Return (x, y) of the center of cell containing provided text 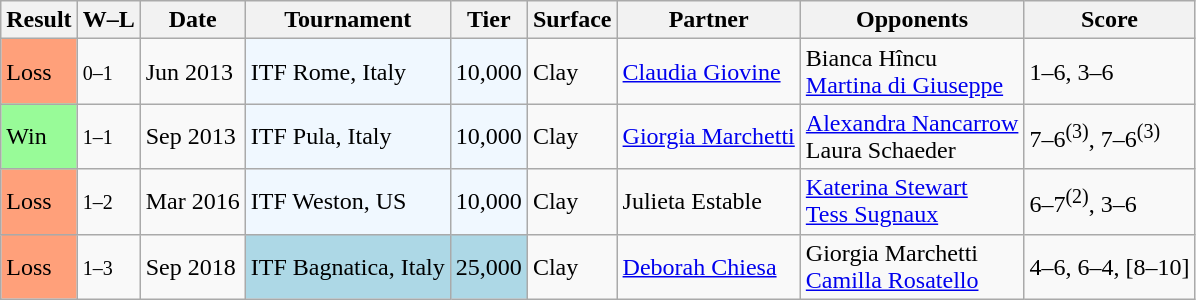
W–L (108, 20)
Katerina Stewart Tess Sugnaux (912, 202)
0–1 (108, 72)
Alexandra Nancarrow Laura Schaeder (912, 136)
Giorgia Marchetti (708, 136)
ITF Pula, Italy (348, 136)
Julieta Estable (708, 202)
Jun 2013 (192, 72)
Sep 2018 (192, 266)
1–6, 3–6 (1110, 72)
Deborah Chiesa (708, 266)
6–7(2), 3–6 (1110, 202)
4–6, 6–4, [8–10] (1110, 266)
Partner (708, 20)
Giorgia Marchetti Camilla Rosatello (912, 266)
25,000 (488, 266)
Tournament (348, 20)
Date (192, 20)
1–1 (108, 136)
1–3 (108, 266)
Surface (572, 20)
Tier (488, 20)
Claudia Giovine (708, 72)
ITF Rome, Italy (348, 72)
Score (1110, 20)
Mar 2016 (192, 202)
7–6(3), 7–6(3) (1110, 136)
Win (39, 136)
Bianca Hîncu Martina di Giuseppe (912, 72)
Result (39, 20)
1–2 (108, 202)
ITF Weston, US (348, 202)
Sep 2013 (192, 136)
Opponents (912, 20)
ITF Bagnatica, Italy (348, 266)
